Return the (x, y) coordinate for the center point of the cell that contains the specified text.  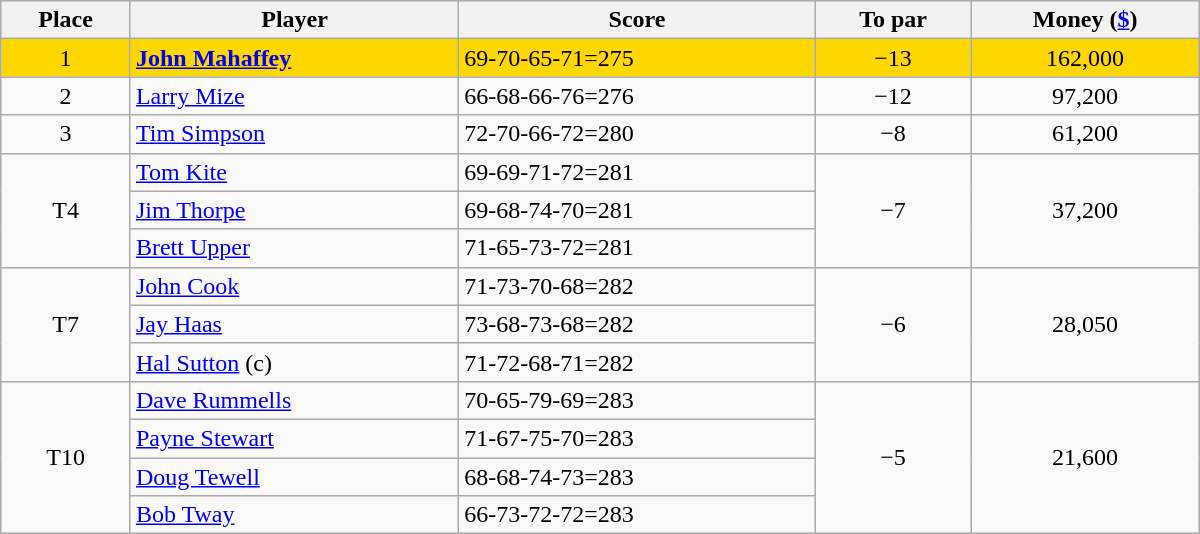
T4 (66, 210)
69-69-71-72=281 (637, 172)
Doug Tewell (294, 477)
70-65-79-69=283 (637, 400)
Brett Upper (294, 248)
Jay Haas (294, 324)
Bob Tway (294, 515)
T10 (66, 457)
Player (294, 20)
−5 (893, 457)
2 (66, 96)
71-73-70-68=282 (637, 286)
−7 (893, 210)
73-68-73-68=282 (637, 324)
−13 (893, 58)
69-68-74-70=281 (637, 210)
Tom Kite (294, 172)
3 (66, 134)
Payne Stewart (294, 438)
71-72-68-71=282 (637, 362)
71-67-75-70=283 (637, 438)
Dave Rummells (294, 400)
John Mahaffey (294, 58)
Tim Simpson (294, 134)
Hal Sutton (c) (294, 362)
72-70-66-72=280 (637, 134)
162,000 (1085, 58)
66-68-66-76=276 (637, 96)
68-68-74-73=283 (637, 477)
Score (637, 20)
To par (893, 20)
61,200 (1085, 134)
John Cook (294, 286)
Place (66, 20)
28,050 (1085, 324)
T7 (66, 324)
71-65-73-72=281 (637, 248)
1 (66, 58)
Money ($) (1085, 20)
37,200 (1085, 210)
69-70-65-71=275 (637, 58)
97,200 (1085, 96)
−12 (893, 96)
Larry Mize (294, 96)
Jim Thorpe (294, 210)
−6 (893, 324)
−8 (893, 134)
66-73-72-72=283 (637, 515)
21,600 (1085, 457)
